Pinpoint the cell where the given text exists, returning its [X, Y] midpoint coordinate. 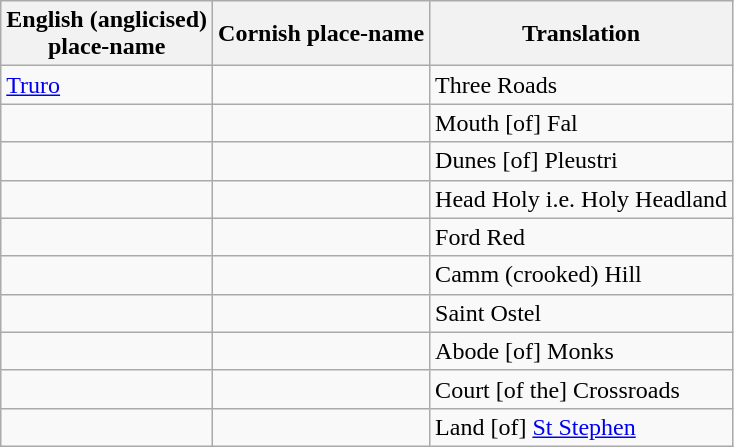
Camm (crooked) Hill [582, 275]
Head Holy i.e. Holy Headland [582, 199]
Land [of] St Stephen [582, 427]
Court [of the] Crossroads [582, 389]
English (anglicised)place-name [107, 34]
Truro [107, 85]
Translation [582, 34]
Mouth [of] Fal [582, 123]
Ford Red [582, 237]
Saint Ostel [582, 313]
Cornish place-name [322, 34]
Three Roads [582, 85]
Dunes [of] Pleustri [582, 161]
Abode [of] Monks [582, 351]
